Detect which cell encompasses the target text, then output its [x, y] center coordinate. 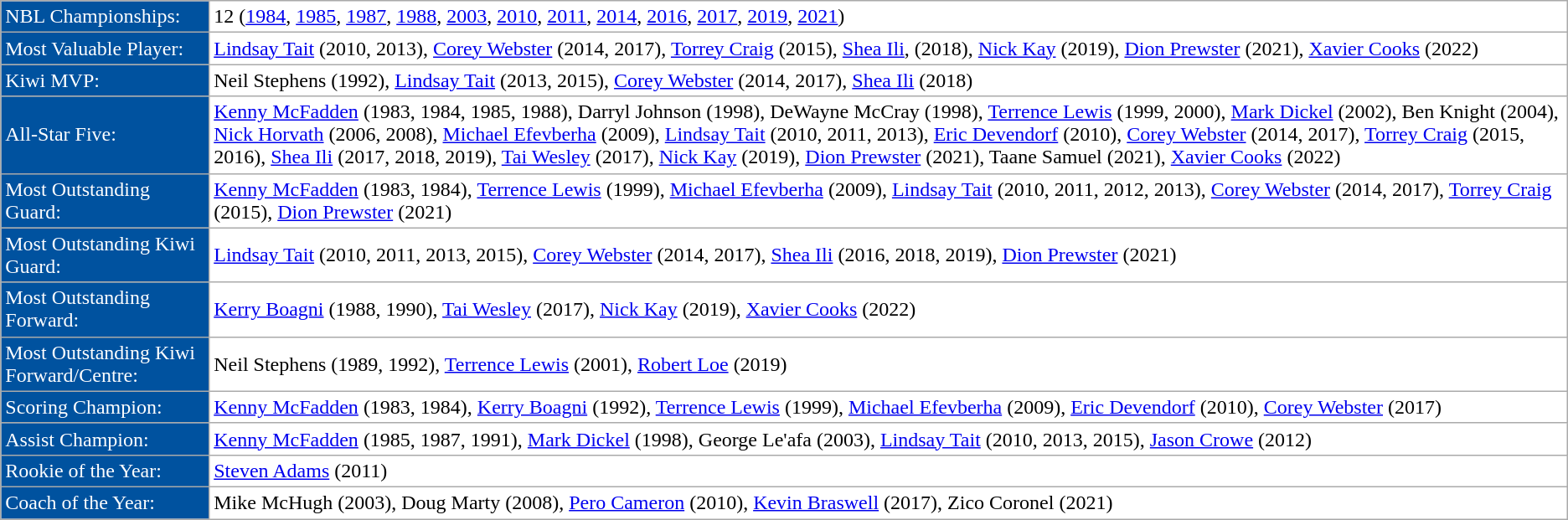
Kenny McFadden (1985, 1987, 1991), Mark Dickel (1998), George Le'afa (2003), Lindsay Tait (2010, 2013, 2015), Jason Crowe (2012) [889, 439]
Neil Stephens (1989, 1992), Terrence Lewis (2001), Robert Loe (2019) [889, 363]
Mike McHugh (2003), Doug Marty (2008), Pero Cameron (2010), Kevin Braswell (2017), Zico Coronel (2021) [889, 502]
NBL Championships: [106, 17]
Kenny McFadden (1983, 1984), Kerry Boagni (1992), Terrence Lewis (1999), Michael Efevberha (2009), Eric Devendorf (2010), Corey Webster (2017) [889, 407]
Kiwi MVP: [106, 80]
Most Valuable Player: [106, 49]
Most Outstanding Forward: [106, 310]
Kerry Boagni (1988, 1990), Tai Wesley (2017), Nick Kay (2019), Xavier Cooks (2022) [889, 310]
Lindsay Tait (2010, 2011, 2013, 2015), Corey Webster (2014, 2017), Shea Ili (2016, 2018, 2019), Dion Prewster (2021) [889, 255]
Rookie of the Year: [106, 471]
12 (1984, 1985, 1987, 1988, 2003, 2010, 2011, 2014, 2016, 2017, 2019, 2021) [889, 17]
Steven Adams (2011) [889, 471]
Coach of the Year: [106, 502]
Assist Champion: [106, 439]
Neil Stephens (1992), Lindsay Tait (2013, 2015), Corey Webster (2014, 2017), Shea Ili (2018) [889, 80]
Most Outstanding Kiwi Guard: [106, 255]
Most Outstanding Kiwi Forward/Centre: [106, 363]
Scoring Champion: [106, 407]
Most Outstanding Guard: [106, 201]
All-Star Five: [106, 135]
